For the text-containing cell, return its midpoint in [X, Y] coordinate format. 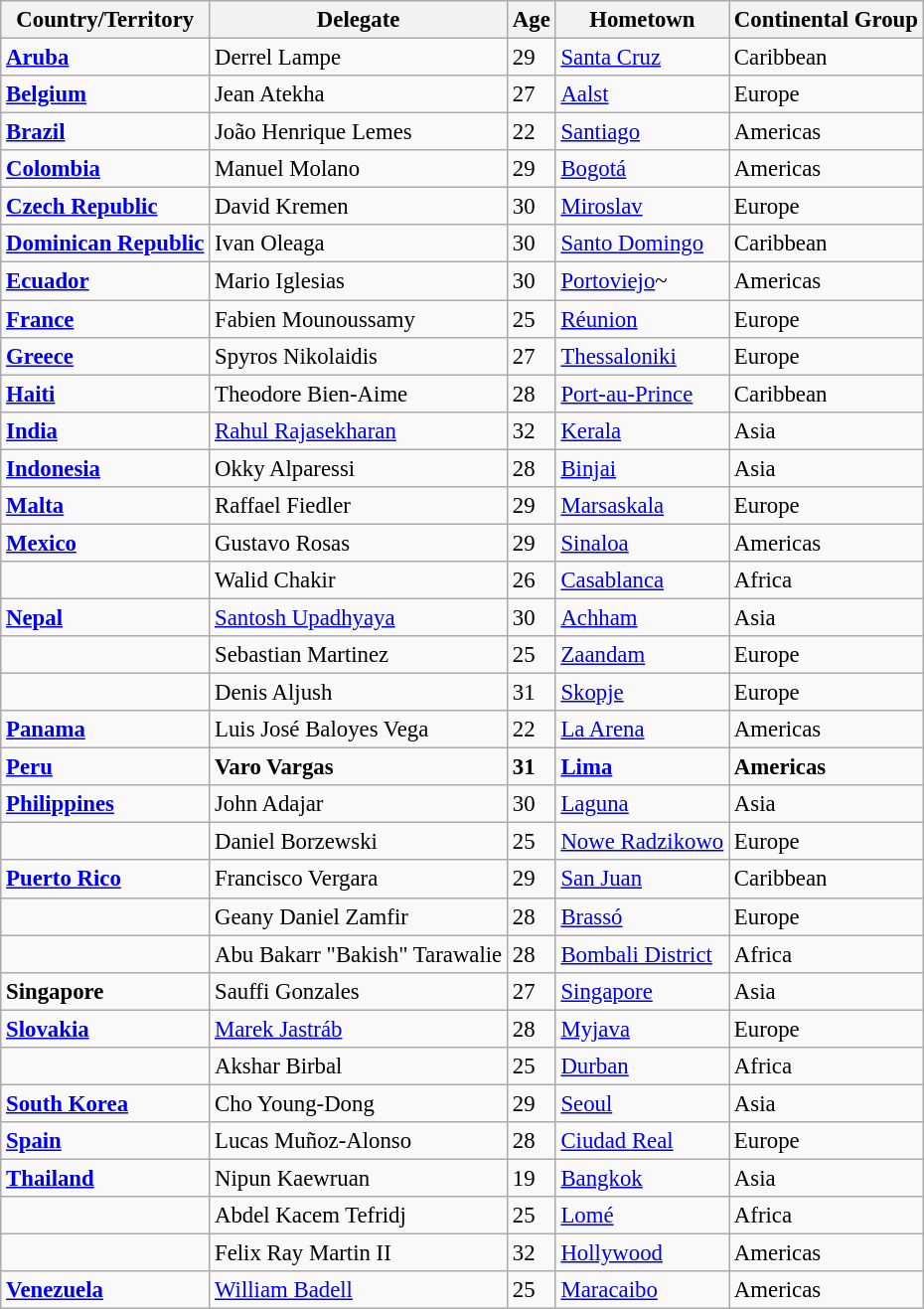
Puerto Rico [105, 880]
Indonesia [105, 468]
Denis Aljush [359, 693]
Luis José Baloyes Vega [359, 730]
Colombia [105, 169]
Continental Group [827, 20]
Greece [105, 356]
South Korea [105, 1103]
France [105, 319]
Santosh Upadhyaya [359, 617]
Gustavo Rosas [359, 543]
Ivan Oleaga [359, 244]
Venezuela [105, 1290]
Nipun Kaewruan [359, 1178]
Thailand [105, 1178]
Fabien Mounoussamy [359, 319]
Myjava [642, 1029]
Belgium [105, 94]
Achham [642, 617]
Marsaskala [642, 506]
San Juan [642, 880]
Spain [105, 1141]
Czech Republic [105, 207]
Santo Domingo [642, 244]
Age [533, 20]
Durban [642, 1066]
Cho Young-Dong [359, 1103]
João Henrique Lemes [359, 132]
Malta [105, 506]
Sinaloa [642, 543]
Derrel Lampe [359, 58]
India [105, 430]
Aruba [105, 58]
Slovakia [105, 1029]
David Kremen [359, 207]
Brazil [105, 132]
Haiti [105, 394]
John Adajar [359, 804]
Portoviejo~ [642, 281]
Dominican Republic [105, 244]
Ciudad Real [642, 1141]
Lima [642, 767]
Seoul [642, 1103]
Laguna [642, 804]
Akshar Birbal [359, 1066]
Nowe Radzikowo [642, 842]
Geany Daniel Zamfir [359, 916]
Abu Bakarr "Bakish" Tarawalie [359, 954]
Walid Chakir [359, 580]
Miroslav [642, 207]
Sebastian Martinez [359, 655]
Mexico [105, 543]
Port-au-Prince [642, 394]
Rahul Rajasekharan [359, 430]
Binjai [642, 468]
Country/Territory [105, 20]
Francisco Vergara [359, 880]
William Badell [359, 1290]
Peru [105, 767]
Manuel Molano [359, 169]
Zaandam [642, 655]
19 [533, 1178]
Felix Ray Martin II [359, 1253]
Réunion [642, 319]
Kerala [642, 430]
Bogotá [642, 169]
Okky Alparessi [359, 468]
Skopje [642, 693]
Abdel Kacem Tefridj [359, 1216]
Lucas Muñoz-Alonso [359, 1141]
Ecuador [105, 281]
Aalst [642, 94]
Mario Iglesias [359, 281]
Bangkok [642, 1178]
Philippines [105, 804]
26 [533, 580]
Santiago [642, 132]
La Arena [642, 730]
Maracaibo [642, 1290]
Santa Cruz [642, 58]
Thessaloniki [642, 356]
Theodore Bien-Aime [359, 394]
Nepal [105, 617]
Varo Vargas [359, 767]
Casablanca [642, 580]
Raffael Fiedler [359, 506]
Delegate [359, 20]
Hollywood [642, 1253]
Sauffi Gonzales [359, 991]
Brassó [642, 916]
Hometown [642, 20]
Lomé [642, 1216]
Spyros Nikolaidis [359, 356]
Panama [105, 730]
Bombali District [642, 954]
Jean Atekha [359, 94]
Marek Jastráb [359, 1029]
Daniel Borzewski [359, 842]
